Search for the cell housing the specified text and yield its [X, Y] center coordinate. 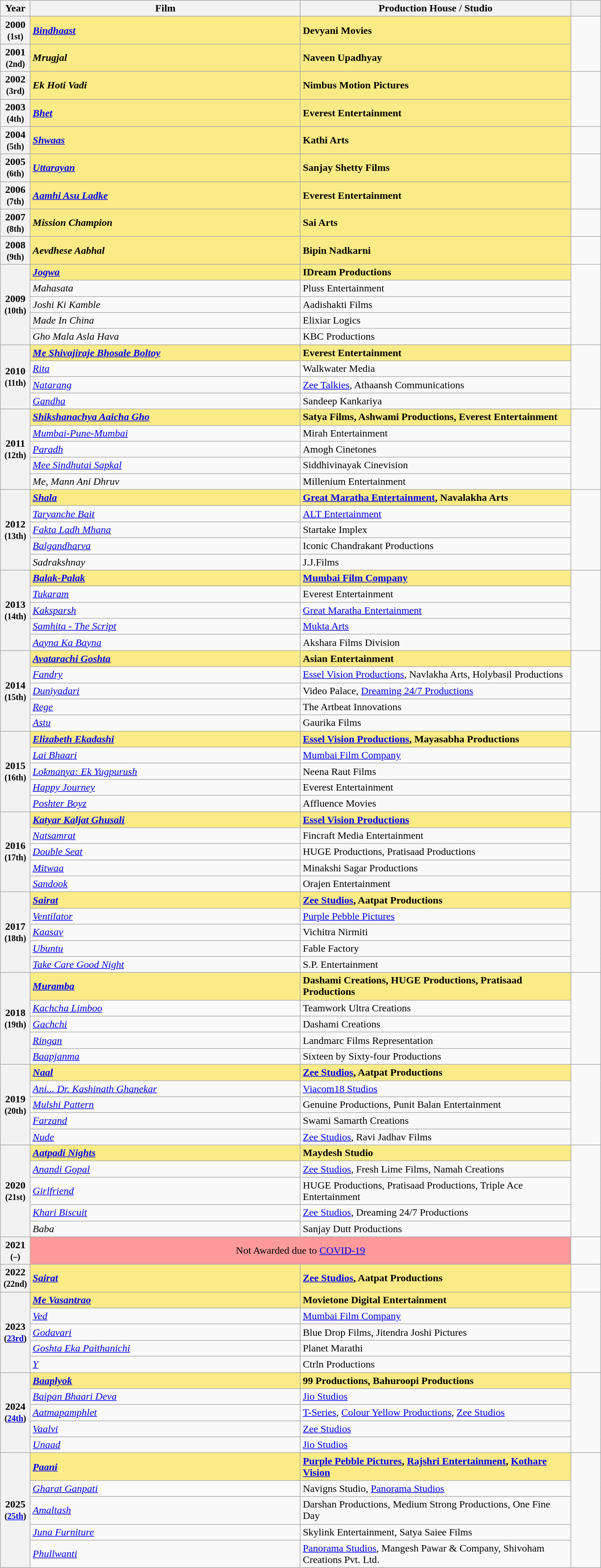
J.J.Films [435, 562]
Baba [166, 1229]
Asian Entertainment [435, 659]
Viacom18 Studios [435, 1088]
99 Productions, Bahuroopi Productions [435, 1380]
ALT Entertainment [435, 514]
Duniyadari [166, 691]
Natarang [166, 385]
Balgandharva [166, 546]
Zee Talkies, Athaansh Communications [435, 385]
Panorama Studios, Mangesh Pawar & Company, Shivoham Creations Pvt. Ltd. [435, 1554]
Gandha [166, 401]
Rita [166, 369]
Aatmapamphlet [166, 1413]
Vaalvi [166, 1429]
2015 (16th) [15, 771]
Fakta Ladh Mhana [166, 530]
Shala [166, 497]
2021 (–) [15, 1250]
Aevdhese Aabhal [166, 250]
Phullwanti [166, 1554]
2006 (7th) [15, 195]
Mitwaa [166, 868]
IDream Productions [435, 272]
2023 (23rd) [15, 1332]
Shikshanachya Aaicha Gho [166, 417]
Gachchi [166, 1024]
2005 (6th) [15, 168]
Purple Pebble Pictures [435, 916]
Purple Pebble Pictures, Rajshri Entertainment, Kothare Vision [435, 1467]
Landmarc Films Representation [435, 1040]
Baaplyok [166, 1380]
Orajen Entertainment [435, 884]
2014 (15th) [15, 691]
Goshta Eka Paithanichi [166, 1348]
Muramba [166, 986]
Fable Factory [435, 948]
Akshara Films Division [435, 643]
Iconic Chandrakant Productions [435, 546]
Kathi Arts [435, 140]
2012 (13th) [15, 530]
Me Shivajiraje Bhosale Boltoy [166, 353]
2000 (1st) [15, 30]
KBC Productions [435, 337]
2018 (19th) [15, 1019]
2003 (4th) [15, 113]
Avatarachi Goshta [166, 659]
Aatpadi Nights [166, 1153]
Jogwa [166, 272]
Elixiar Logics [435, 321]
Sanjay Dutt Productions [435, 1229]
Dashami Creations [435, 1024]
Sadrakshnay [166, 562]
Sandook [166, 884]
Walkwater Media [435, 369]
Amogh Cinetones [435, 449]
Sai Arts [435, 222]
Paradh [166, 449]
2022 (22nd) [15, 1278]
Vichitra Nirmiti [435, 932]
Essel Vision Productions [435, 819]
Kaksparsh [166, 610]
2013 (14th) [15, 610]
2024 (24th) [15, 1412]
Natsamrat [166, 836]
Mission Champion [166, 222]
2010 (11th) [15, 377]
Girlfriend [166, 1191]
Fandry [166, 675]
Mulshi Pattern [166, 1105]
Ringan [166, 1040]
Baipan Bhaari Deva [166, 1397]
Satya Films, Ashwami Productions, Everest Entertainment [435, 417]
Joshi Ki Kamble [166, 304]
Sandeep Kankariya [435, 401]
Sanjay Shetty Films [435, 168]
Gharat Ganpati [166, 1488]
Anandi Gopal [166, 1169]
Baapjanma [166, 1056]
The Artbeat Innovations [435, 707]
Khari Biscuit [166, 1213]
Ved [166, 1316]
Not Awarded due to COVID-19 [300, 1250]
Ek Hoti Vadi [166, 85]
Neena Raut Films [435, 771]
2017 (18th) [15, 932]
Lokmanya: Ek Yugpurush [166, 771]
Fincraft Media Entertainment [435, 836]
Bhet [166, 113]
Genuine Productions, Punit Balan Entertainment [435, 1105]
Samhita - The Script [166, 626]
Ani... Dr. Kashinath Ghanekar [166, 1088]
Naal [166, 1072]
Sixteen by Sixty-four Productions [435, 1056]
Zee Studios, Ravi Jadhav Films [435, 1137]
Elizabeth Ekadashi [166, 739]
Bipin Nadkarni [435, 250]
Lai Bhaari [166, 755]
Rege [166, 707]
Y [166, 1364]
Maydesh Studio [435, 1153]
Me Vasantrao [166, 1300]
Teamwork Ultra Creations [435, 1008]
Minakshi Sagar Productions [435, 868]
Startake Implex [435, 530]
Great Maratha Entertainment, Navalakha Arts [435, 497]
2011 (12th) [15, 449]
Planet Marathi [435, 1348]
Zee Studios, Fresh Lime Films, Namah Creations [435, 1169]
Year [15, 8]
Devyani Movies [435, 30]
Siddhivinayak Cinevision [435, 465]
Nude [166, 1137]
2019 (20th) [15, 1104]
Aamhi Asu Ladke [166, 195]
Aayna Ka Bayna [166, 643]
2007 (8th) [15, 222]
Made In China [166, 321]
S.P. Entertainment [435, 964]
Pluss Entertainment [435, 288]
Navigns Studio, Panorama Studios [435, 1488]
Zee Studios, Dreaming 24/7 Productions [435, 1213]
Ubuntu [166, 948]
Mrugjal [166, 58]
Nimbus Motion Pictures [435, 85]
Paani [166, 1467]
Mahasata [166, 288]
Zee Studios [435, 1429]
Swami Samarth Creations [435, 1121]
Essel Vision Productions, Mayasabha Productions [435, 739]
Darshan Productions, Medium Strong Productions, One Fine Day [435, 1510]
HUGE Productions, Pratisaad Productions [435, 852]
2002 (3rd) [15, 85]
Film [166, 8]
2020 (21st) [15, 1191]
Skylink Entertainment, Satya Saiee Films [435, 1532]
Amaltash [166, 1510]
Mumbai-Pune-Mumbai [166, 433]
2001 (2nd) [15, 58]
Ventilator [166, 916]
Production House / Studio [435, 8]
2008 (9th) [15, 250]
2016 (17th) [15, 851]
Gho Mala Asla Hava [166, 337]
Katyar Kaljat Ghusali [166, 819]
2025(25th) [15, 1510]
Mukta Arts [435, 626]
Great Maratha Entertainment [435, 610]
Uttarayan [166, 168]
Happy Journey [166, 787]
Me, Mann Ani Dhruv [166, 481]
Shwaas [166, 140]
Naveen Upadhyay [435, 58]
Video Palace, Dreaming 24/7 Productions [435, 691]
Taryanche Bait [166, 514]
Poshter Boyz [166, 803]
Juna Furniture [166, 1532]
Mirah Entertainment [435, 433]
Mee Sindhutai Sapkal [166, 465]
Double Seat [166, 852]
2004 (5th) [15, 140]
Millenium Entertainment [435, 481]
Take Care Good Night [166, 964]
Kaasav [166, 932]
Godavari [166, 1332]
Blue Drop Films, Jitendra Joshi Pictures [435, 1332]
Tukaram [166, 594]
Movietone Digital Entertainment [435, 1300]
Gaurika Films [435, 723]
Ctrln Productions [435, 1364]
Astu [166, 723]
Balak-Palak [166, 578]
Dashami Creations, HUGE Productions, Pratisaad Productions [435, 986]
Bindhaast [166, 30]
Unaad [166, 1445]
HUGE Productions, Pratisaad Productions, Triple Ace Entertainment [435, 1191]
Farzand [166, 1121]
T-Series, Colour Yellow Productions, Zee Studios [435, 1413]
Essel Vision Productions, Navlakha Arts, Holybasil Productions [435, 675]
Aadishakti Films [435, 304]
Kachcha Limboo [166, 1008]
2009 (10th) [15, 304]
Affluence Movies [435, 803]
